Identify which cell holds the provided text, then report its (x, y) central coordinate. 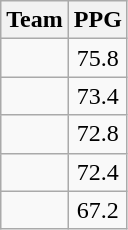
PPG (98, 20)
72.4 (98, 172)
75.8 (98, 58)
67.2 (98, 210)
72.8 (98, 134)
Team (35, 20)
73.4 (98, 96)
